Return (X, Y) of the center of cell containing provided text 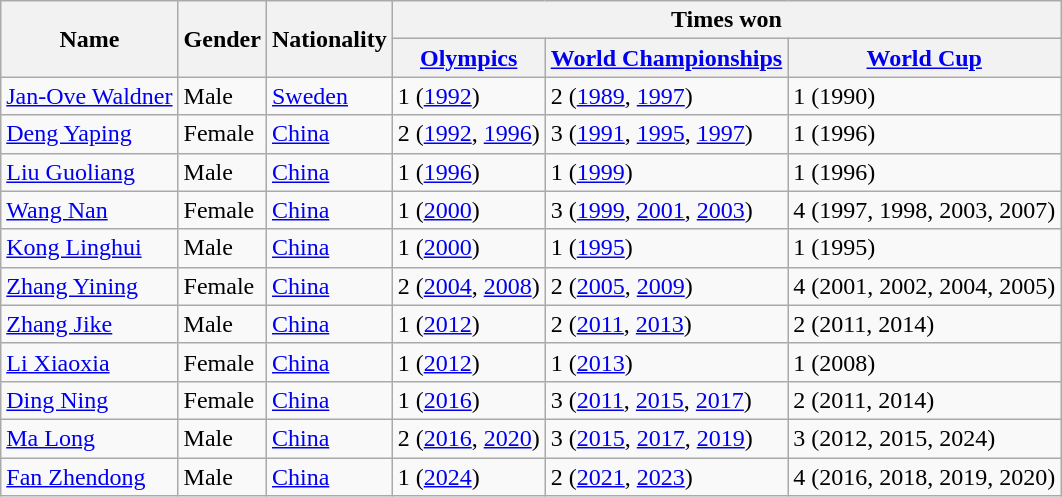
3 (1991, 1995, 1997) (666, 134)
2 (2005, 2009) (666, 286)
3 (2015, 2017, 2019) (666, 438)
1 (1999) (666, 172)
2 (2011, 2013) (666, 324)
Li Xiaoxia (90, 362)
2 (2004, 2008) (468, 286)
3 (2011, 2015, 2017) (666, 400)
1 (2013) (666, 362)
Zhang Jike (90, 324)
Gender (222, 39)
Fan Zhendong (90, 477)
1 (1992) (468, 96)
3 (2012, 2015, 2024) (924, 438)
Times won (726, 20)
2 (1989, 1997) (666, 96)
Sweden (329, 96)
Zhang Yining (90, 286)
1 (1990) (924, 96)
4 (2016, 2018, 2019, 2020) (924, 477)
Ding Ning (90, 400)
Liu Guoliang (90, 172)
Olympics (468, 58)
1 (2016) (468, 400)
1 (2024) (468, 477)
Wang Nan (90, 210)
World Championships (666, 58)
4 (1997, 1998, 2003, 2007) (924, 210)
4 (2001, 2002, 2004, 2005) (924, 286)
1 (2008) (924, 362)
Nationality (329, 39)
Ma Long (90, 438)
Name (90, 39)
Kong Linghui (90, 248)
Jan-Ove Waldner (90, 96)
2 (2021, 2023) (666, 477)
2 (2016, 2020) (468, 438)
Deng Yaping (90, 134)
2 (1992, 1996) (468, 134)
3 (1999, 2001, 2003) (666, 210)
World Cup (924, 58)
